Find where the given text appears and provide that cell's center as (X, Y) coordinate. 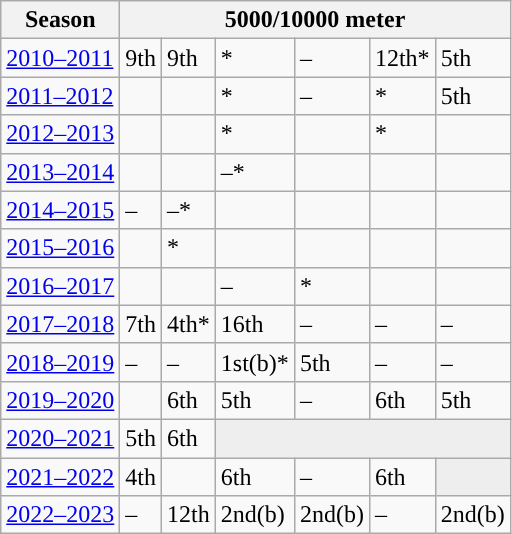
2022–2023 (60, 515)
2010–2011 (60, 58)
2011–2012 (60, 96)
2016–2017 (60, 286)
2018–2019 (60, 362)
4th* (189, 324)
7th (141, 324)
2014–2015 (60, 210)
2012–2013 (60, 134)
Season (60, 20)
5000/10000 meter (315, 20)
12th (189, 515)
2017–2018 (60, 324)
1st(b)* (254, 362)
2019–2020 (60, 400)
2021–2022 (60, 477)
2013–2014 (60, 172)
2020–2021 (60, 438)
4th (141, 477)
2015–2016 (60, 248)
16th (254, 324)
12th* (402, 58)
